Determine the (X, Y) coordinate at the center of the cell enclosing the given text.  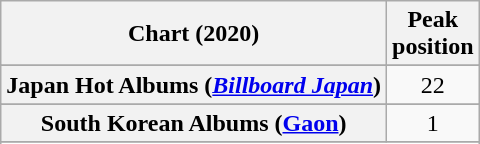
1 (433, 123)
Peakposition (433, 34)
South Korean Albums (Gaon) (194, 123)
Chart (2020) (194, 34)
22 (433, 85)
Japan Hot Albums (Billboard Japan) (194, 85)
